Provide the [X, Y] coordinate of the cell's center where the given text is located.  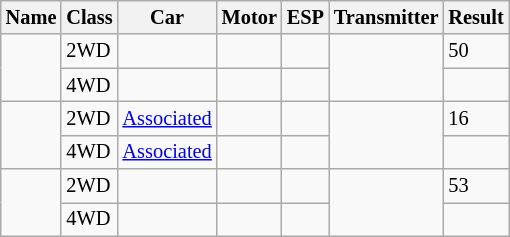
16 [476, 118]
53 [476, 186]
Motor [250, 17]
Result [476, 17]
Class [89, 17]
Name [32, 17]
Car [168, 17]
50 [476, 51]
Transmitter [386, 17]
ESP [306, 17]
